Output the (x, y) coordinate of the center of the cell containing the given text.  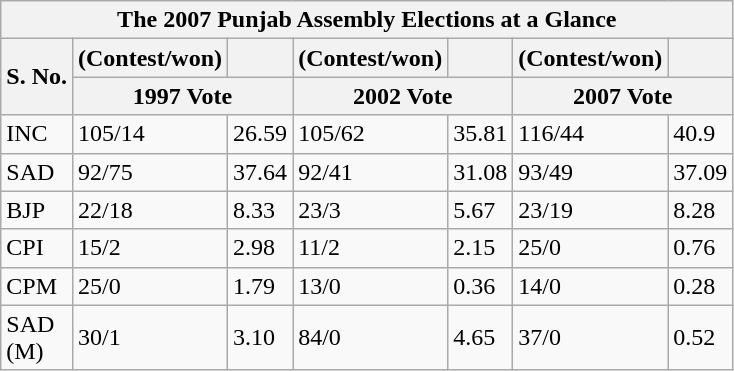
30/1 (150, 338)
CPM (37, 286)
0.28 (700, 286)
92/41 (370, 172)
23/19 (590, 210)
1.79 (260, 286)
SAD(M) (37, 338)
105/62 (370, 134)
2002 Vote (403, 96)
SAD (37, 172)
15/2 (150, 248)
CPI (37, 248)
0.36 (480, 286)
4.65 (480, 338)
84/0 (370, 338)
The 2007 Punjab Assembly Elections at a Glance (367, 20)
23/3 (370, 210)
0.76 (700, 248)
1997 Vote (182, 96)
14/0 (590, 286)
8.33 (260, 210)
37/0 (590, 338)
105/14 (150, 134)
INC (37, 134)
116/44 (590, 134)
93/49 (590, 172)
2.98 (260, 248)
2007 Vote (623, 96)
8.28 (700, 210)
BJP (37, 210)
2.15 (480, 248)
S. No. (37, 77)
5.67 (480, 210)
26.59 (260, 134)
40.9 (700, 134)
31.08 (480, 172)
37.64 (260, 172)
37.09 (700, 172)
92/75 (150, 172)
35.81 (480, 134)
3.10 (260, 338)
13/0 (370, 286)
22/18 (150, 210)
0.52 (700, 338)
11/2 (370, 248)
